Pinpoint the cell where the given text exists, returning its [x, y] midpoint coordinate. 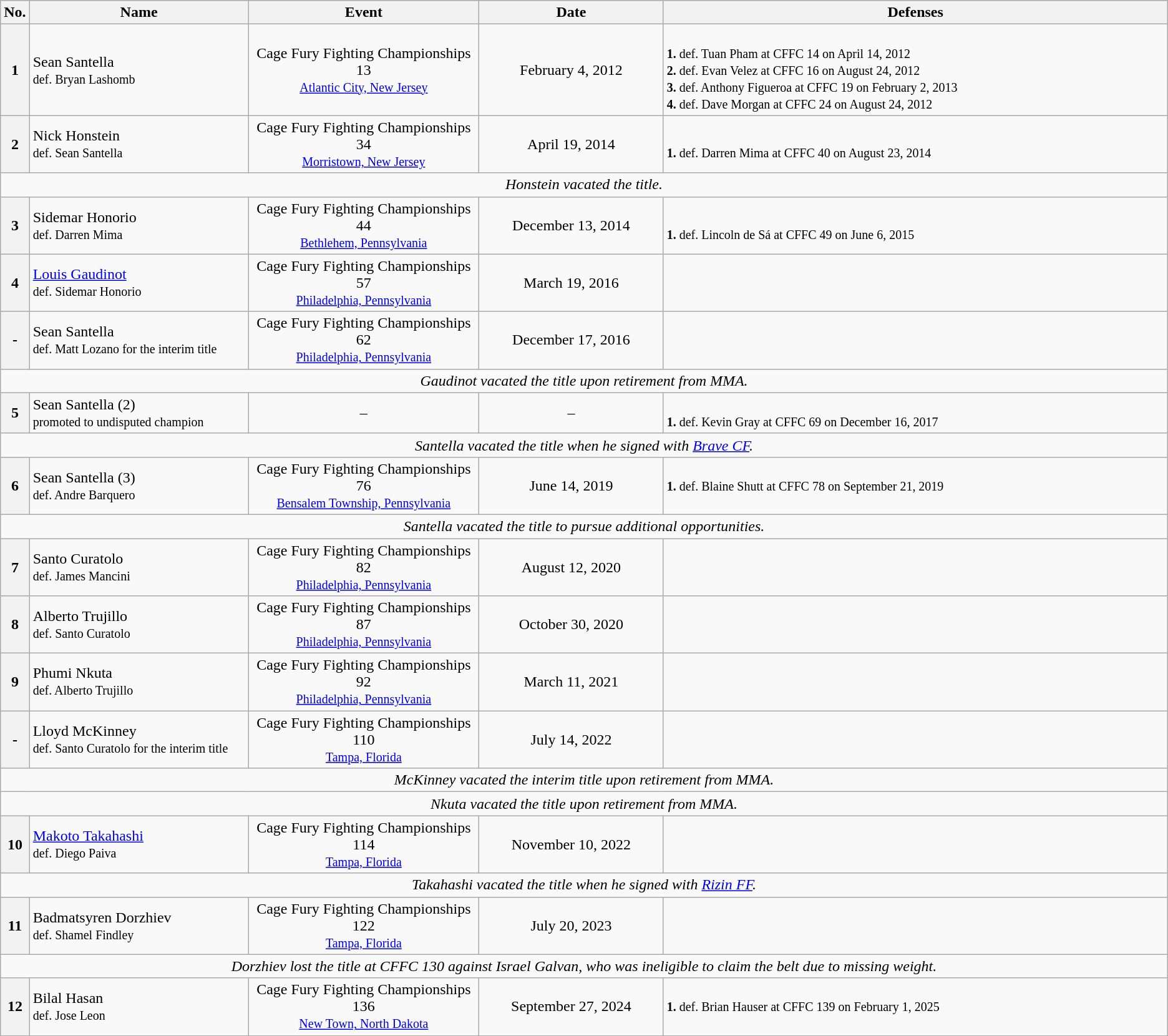
Event [364, 12]
December 17, 2016 [572, 340]
Nick Honsteindef. Sean Santella [139, 144]
1. def. Darren Mima at CFFC 40 on August 23, 2014 [915, 144]
Alberto Trujillodef. Santo Curatolo [139, 625]
July 20, 2023 [572, 926]
Santella vacated the title to pursue additional opportunities. [584, 526]
McKinney vacated the interim title upon retirement from MMA. [584, 780]
Defenses [915, 12]
Santella vacated the title when he signed with Brave CF. [584, 445]
Cage Fury Fighting Championships 62Philadelphia, Pennsylvania [364, 340]
4 [15, 283]
Badmatsyren Dorzhievdef. Shamel Findley [139, 926]
April 19, 2014 [572, 144]
8 [15, 625]
Santo Curatolo def. James Mancini [139, 567]
1. def. Blaine Shutt at CFFC 78 on September 21, 2019 [915, 486]
Cage Fury Fighting Championships 87Philadelphia, Pennsylvania [364, 625]
Date [572, 12]
Honstein vacated the title. [584, 185]
Sean Santella (2)promoted to undisputed champion [139, 413]
Cage Fury Fighting Championships 57Philadelphia, Pennsylvania [364, 283]
December 13, 2014 [572, 225]
No. [15, 12]
Cage Fury Fighting Championships 13Atlantic City, New Jersey [364, 70]
Lloyd McKinneydef. Santo Curatolo for the interim title [139, 740]
September 27, 2024 [572, 1007]
Nkuta vacated the title upon retirement from MMA. [584, 804]
Bilal Hasandef. Jose Leon [139, 1007]
1 [15, 70]
Makoto Takahashidef. Diego Paiva [139, 844]
1. def. Lincoln de Sá at CFFC 49 on June 6, 2015 [915, 225]
5 [15, 413]
Cage Fury Fighting Championships 76Bensalem Township, Pennsylvania [364, 486]
Cage Fury Fighting Championships 82Philadelphia, Pennsylvania [364, 567]
Takahashi vacated the title when he signed with Rizin FF. [584, 885]
Cage Fury Fighting Championships 136New Town, North Dakota [364, 1007]
Gaudinot vacated the title upon retirement from MMA. [584, 381]
Cage Fury Fighting Championships 122Tampa, Florida [364, 926]
11 [15, 926]
Cage Fury Fighting Championships 34Morristown, New Jersey [364, 144]
August 12, 2020 [572, 567]
Cage Fury Fighting Championships 114Tampa, Florida [364, 844]
7 [15, 567]
Phumi Nkutadef. Alberto Trujillo [139, 682]
Name [139, 12]
Sidemar Honoriodef. Darren Mima [139, 225]
Cage Fury Fighting Championships 44Bethlehem, Pennsylvania [364, 225]
6 [15, 486]
Sean Santelladef. Matt Lozano for the interim title [139, 340]
3 [15, 225]
February 4, 2012 [572, 70]
November 10, 2022 [572, 844]
1. def. Brian Hauser at CFFC 139 on February 1, 2025 [915, 1007]
June 14, 2019 [572, 486]
Dorzhiev lost the title at CFFC 130 against Israel Galvan, who was ineligible to claim the belt due to missing weight. [584, 966]
Sean Santella (3)def. Andre Barquero [139, 486]
March 11, 2021 [572, 682]
10 [15, 844]
Cage Fury Fighting Championships 110Tampa, Florida [364, 740]
October 30, 2020 [572, 625]
March 19, 2016 [572, 283]
July 14, 2022 [572, 740]
Cage Fury Fighting Championships 92Philadelphia, Pennsylvania [364, 682]
Sean Santelladef. Bryan Lashomb [139, 70]
1. def. Kevin Gray at CFFC 69 on December 16, 2017 [915, 413]
12 [15, 1007]
9 [15, 682]
2 [15, 144]
Louis Gaudinotdef. Sidemar Honorio [139, 283]
